Extract the [x, y] coordinate from the center of the cell holding the provided text.  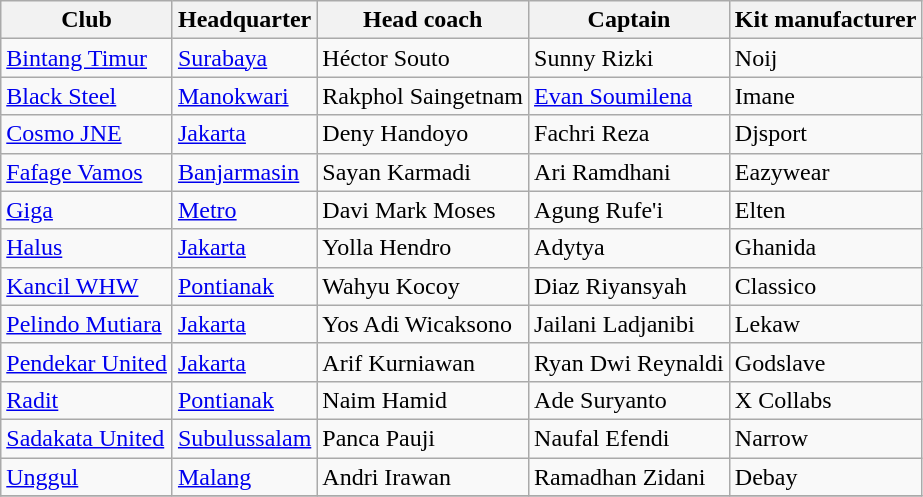
Jailani Ladjanibi [630, 324]
Club [87, 20]
Sadakata United [87, 438]
Yolla Hendro [423, 248]
Captain [630, 20]
Godslave [826, 362]
Ari Ramdhani [630, 172]
Héctor Souto [423, 58]
Yos Adi Wicaksono [423, 324]
Subulussalam [244, 438]
Kit manufacturer [826, 20]
Ryan Dwi Reynaldi [630, 362]
Black Steel [87, 96]
Lekaw [826, 324]
Ade Suryanto [630, 400]
Djsport [826, 134]
Ramadhan Zidani [630, 477]
Head coach [423, 20]
Imane [826, 96]
Headquarter [244, 20]
Bintang Timur [87, 58]
Surabaya [244, 58]
Classico [826, 286]
Pelindo Mutiara [87, 324]
Panca Pauji [423, 438]
Ghanida [826, 248]
Agung Rufe'i [630, 210]
Kancil WHW [87, 286]
Halus [87, 248]
Malang [244, 477]
Andri Irawan [423, 477]
Adytya [630, 248]
X Collabs [826, 400]
Noij [826, 58]
Metro [244, 210]
Fachri Reza [630, 134]
Giga [87, 210]
Unggul [87, 477]
Naufal Efendi [630, 438]
Deny Handoyo [423, 134]
Eazywear [826, 172]
Rakphol Saingetnam [423, 96]
Naim Hamid [423, 400]
Diaz Riyansyah [630, 286]
Pendekar United [87, 362]
Fafage Vamos [87, 172]
Wahyu Kocoy [423, 286]
Banjarmasin [244, 172]
Debay [826, 477]
Radit [87, 400]
Sunny Rizki [630, 58]
Narrow [826, 438]
Manokwari [244, 96]
Cosmo JNE [87, 134]
Evan Soumilena [630, 96]
Elten [826, 210]
Sayan Karmadi [423, 172]
Arif Kurniawan [423, 362]
Davi Mark Moses [423, 210]
